Find where the given text appears and provide that cell's center as (X, Y) coordinate. 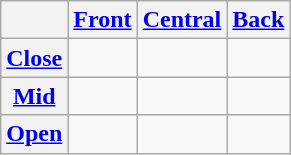
Close (34, 58)
Mid (34, 96)
Back (258, 20)
Central (182, 20)
Open (34, 134)
Front (102, 20)
